Capture the cell that displays the provided text and extract its [X, Y] central coordinate. 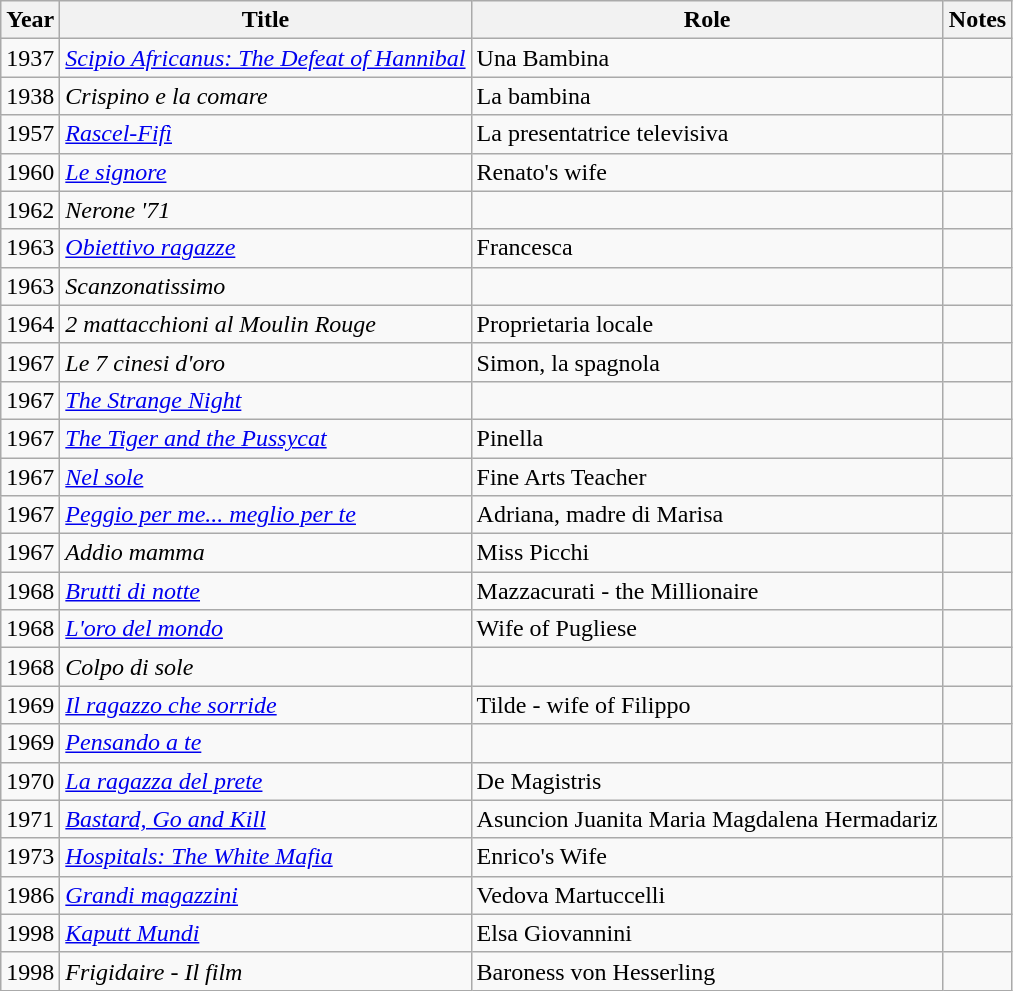
Adriana, madre di Marisa [707, 515]
Miss Picchi [707, 553]
Obiettivo ragazze [266, 248]
1962 [30, 210]
Francesca [707, 248]
Peggio per me... meglio per te [266, 515]
Fine Arts Teacher [707, 477]
De Magistris [707, 781]
Tilde - wife of Filippo [707, 705]
Kaputt Mundi [266, 933]
1971 [30, 819]
Year [30, 20]
Scanzonatissimo [266, 286]
1986 [30, 895]
Notes [977, 20]
Enrico's Wife [707, 857]
Title [266, 20]
La bambina [707, 96]
Il ragazzo che sorride [266, 705]
Pinella [707, 438]
Pensando a te [266, 743]
1973 [30, 857]
Addio mamma [266, 553]
La ragazza del prete [266, 781]
Role [707, 20]
Hospitals: The White Mafia [266, 857]
Wife of Pugliese [707, 629]
Bastard, Go and Kill [266, 819]
Una Bambina [707, 58]
Brutti di notte [266, 591]
Scipio Africanus: The Defeat of Hannibal [266, 58]
Proprietaria locale [707, 324]
Colpo di sole [266, 667]
Mazzacurati - the Millionaire [707, 591]
Nel sole [266, 477]
Renato's wife [707, 172]
Asuncion Juanita Maria Magdalena Hermadariz [707, 819]
L'oro del mondo [266, 629]
The Tiger and the Pussycat [266, 438]
La presentatrice televisiva [707, 134]
2 mattacchioni al Moulin Rouge [266, 324]
Baroness von Hesserling [707, 971]
Le signore [266, 172]
Simon, la spagnola [707, 362]
The Strange Night [266, 400]
1964 [30, 324]
1970 [30, 781]
Elsa Giovannini [707, 933]
Grandi magazzini [266, 895]
1960 [30, 172]
1937 [30, 58]
1957 [30, 134]
Crispino e la comare [266, 96]
1938 [30, 96]
Le 7 cinesi d'oro [266, 362]
Rascel-Fifì [266, 134]
Frigidaire - Il film [266, 971]
Nerone '71 [266, 210]
Vedova Martuccelli [707, 895]
